From the cell containing the given text, extract its center point as [x, y] coordinate. 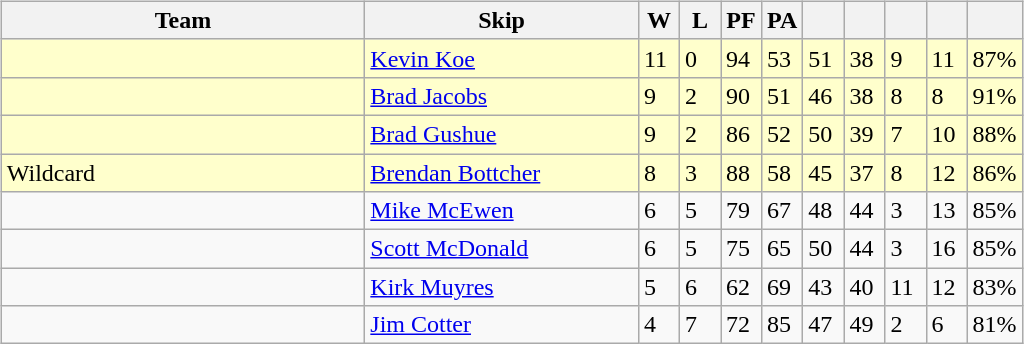
83% [994, 287]
Kirk Muyres [502, 287]
52 [782, 134]
47 [824, 325]
46 [824, 96]
W [658, 20]
13 [946, 211]
75 [740, 249]
0 [700, 58]
53 [782, 58]
65 [782, 249]
37 [864, 173]
16 [946, 249]
49 [864, 325]
88% [994, 134]
69 [782, 287]
Mike McEwen [502, 211]
86% [994, 173]
94 [740, 58]
72 [740, 325]
10 [946, 134]
Wildcard [183, 173]
48 [824, 211]
58 [782, 173]
Brad Gushue [502, 134]
Scott McDonald [502, 249]
Jim Cotter [502, 325]
Brad Jacobs [502, 96]
62 [740, 287]
85 [782, 325]
PA [782, 20]
79 [740, 211]
Kevin Koe [502, 58]
43 [824, 287]
PF [740, 20]
88 [740, 173]
81% [994, 325]
45 [824, 173]
67 [782, 211]
40 [864, 287]
L [700, 20]
87% [994, 58]
39 [864, 134]
90 [740, 96]
4 [658, 325]
Skip [502, 20]
Team [183, 20]
86 [740, 134]
Brendan Bottcher [502, 173]
91% [994, 96]
